Return the (X, Y) coordinate for the center point of the cell that contains the specified text.  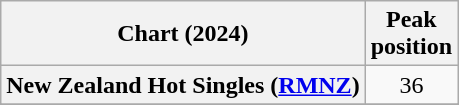
Chart (2024) (183, 34)
36 (411, 85)
New Zealand Hot Singles (RMNZ) (183, 85)
Peakposition (411, 34)
